Find where the given text appears and provide that cell's center as (x, y) coordinate. 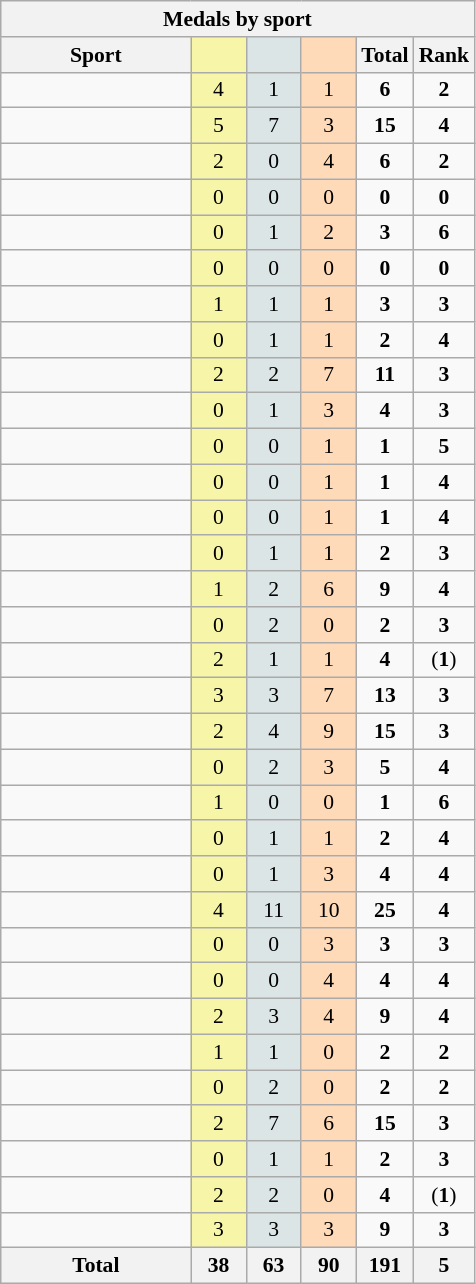
63 (274, 1266)
38 (218, 1266)
25 (384, 910)
191 (384, 1266)
Medals by sport (238, 19)
10 (328, 910)
Sport (96, 55)
90 (328, 1266)
13 (384, 696)
Rank (444, 55)
